Pinpoint the cell where the given text exists, returning its [X, Y] midpoint coordinate. 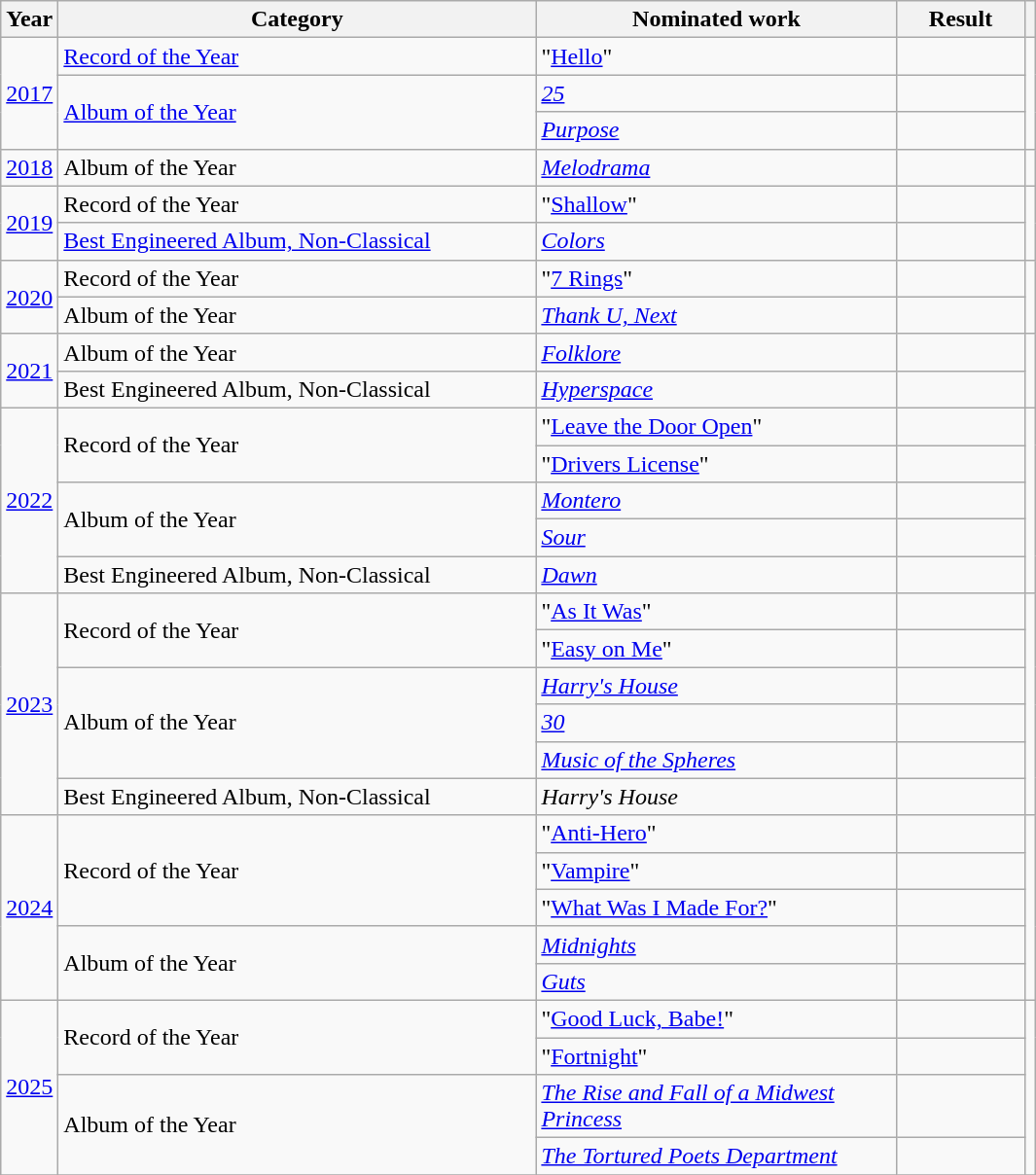
Music of the Spheres [716, 760]
2017 [29, 93]
Category [298, 19]
Result [961, 19]
"Anti-Hero" [716, 834]
Purpose [716, 130]
2018 [29, 167]
2023 [29, 704]
"Good Luck, Babe!" [716, 1018]
"Shallow" [716, 204]
"7 Rings" [716, 278]
2025 [29, 1087]
2021 [29, 371]
25 [716, 93]
"Drivers License" [716, 464]
2020 [29, 297]
Hyperspace [716, 389]
30 [716, 723]
"Hello" [716, 56]
Colors [716, 241]
2022 [29, 500]
The Rise and Fall of a Midwest Princess [716, 1107]
Dawn [716, 575]
"Fortnight" [716, 1055]
Sour [716, 538]
Melodrama [716, 167]
Year [29, 19]
"What Was I Made For?" [716, 908]
Midnights [716, 944]
2019 [29, 223]
"Leave the Door Open" [716, 426]
Montero [716, 501]
2024 [29, 908]
Thank U, Next [716, 315]
"Vampire" [716, 871]
"As It Was" [716, 612]
"Easy on Me" [716, 649]
The Tortured Poets Department [716, 1157]
Folklore [716, 352]
Nominated work [716, 19]
Guts [716, 981]
